Locate the cell with the specified text and output its (X, Y) center coordinate. 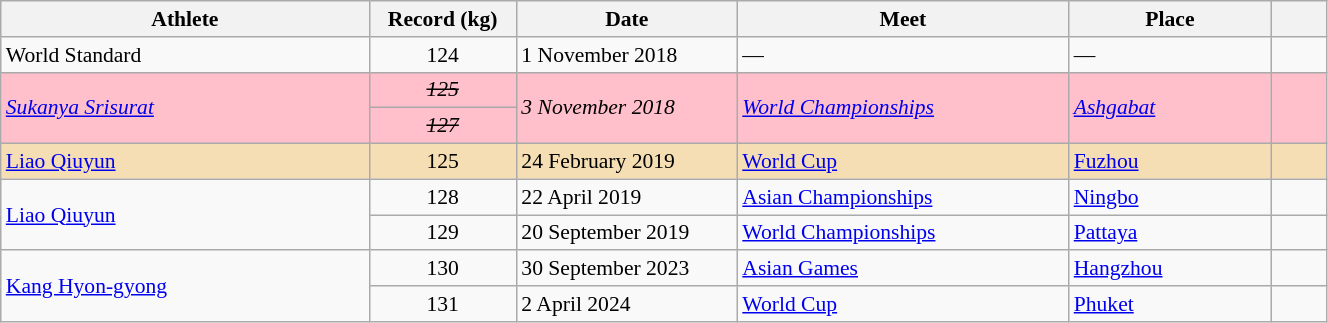
129 (442, 233)
130 (442, 269)
127 (442, 126)
Pattaya (1170, 233)
124 (442, 55)
2 April 2024 (626, 304)
131 (442, 304)
Phuket (1170, 304)
128 (442, 197)
World Standard (185, 55)
Hangzhou (1170, 269)
Record (kg) (442, 19)
Sukanya Srisurat (185, 108)
20 September 2019 (626, 233)
Athlete (185, 19)
3 November 2018 (626, 108)
1 November 2018 (626, 55)
Kang Hyon-gyong (185, 286)
Asian Games (902, 269)
30 September 2023 (626, 269)
22 April 2019 (626, 197)
Place (1170, 19)
Ningbo (1170, 197)
24 February 2019 (626, 162)
Date (626, 19)
Asian Championships (902, 197)
Fuzhou (1170, 162)
Ashgabat (1170, 108)
Meet (902, 19)
